For the text-containing cell, return its midpoint in [X, Y] coordinate format. 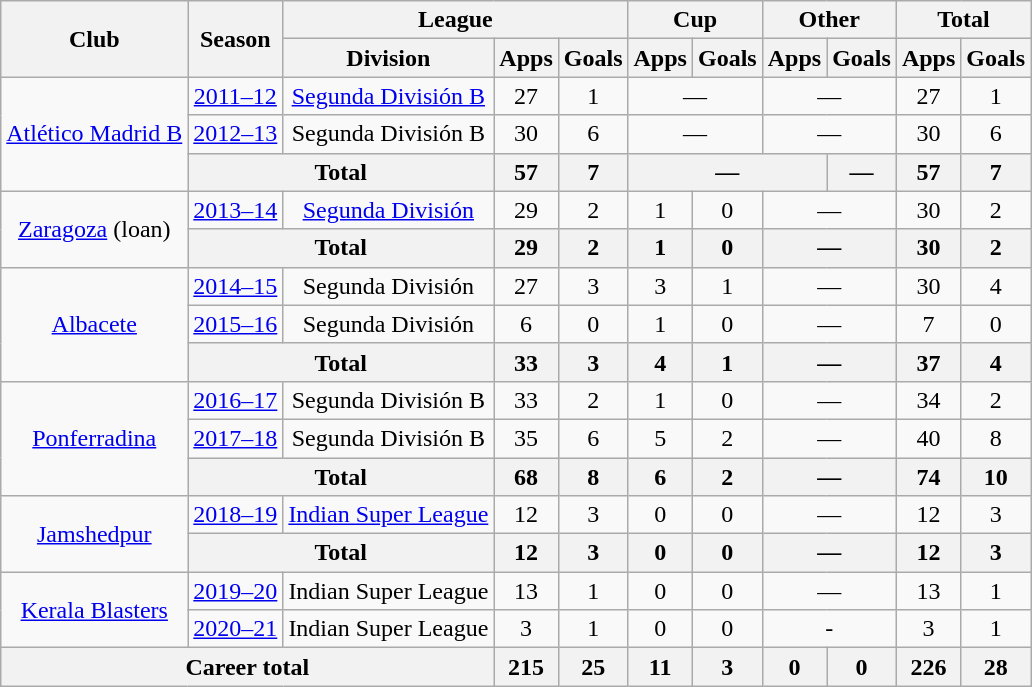
Zaragoza (loan) [94, 229]
2016–17 [236, 400]
Atlético Madrid B [94, 134]
34 [928, 400]
2019–20 [236, 591]
226 [928, 667]
74 [928, 477]
- [829, 629]
Albacete [94, 324]
League [456, 20]
Career total [248, 667]
5 [660, 438]
28 [996, 667]
2017–18 [236, 438]
2015–16 [236, 324]
Season [236, 39]
2013–14 [236, 210]
10 [996, 477]
2020–21 [236, 629]
Ponferradina [94, 438]
37 [928, 362]
11 [660, 667]
68 [526, 477]
2018–19 [236, 515]
Club [94, 39]
25 [593, 667]
Jamshedpur [94, 534]
35 [526, 438]
2012–13 [236, 134]
40 [928, 438]
Other [829, 20]
Division [388, 58]
Kerala Blasters [94, 610]
2011–12 [236, 96]
2014–15 [236, 286]
Cup [695, 20]
215 [526, 667]
